Determine the [X, Y] coordinate at the center of the cell enclosing the given text.  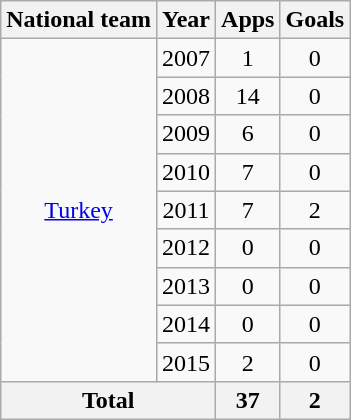
1 [248, 58]
Goals [315, 20]
2014 [186, 324]
2011 [186, 210]
14 [248, 96]
2007 [186, 58]
2008 [186, 96]
Turkey [79, 210]
2009 [186, 134]
Total [108, 400]
37 [248, 400]
2015 [186, 362]
2012 [186, 248]
2013 [186, 286]
National team [79, 20]
Year [186, 20]
Apps [248, 20]
6 [248, 134]
2010 [186, 172]
